Pinpoint the cell where the given text exists, returning its [x, y] midpoint coordinate. 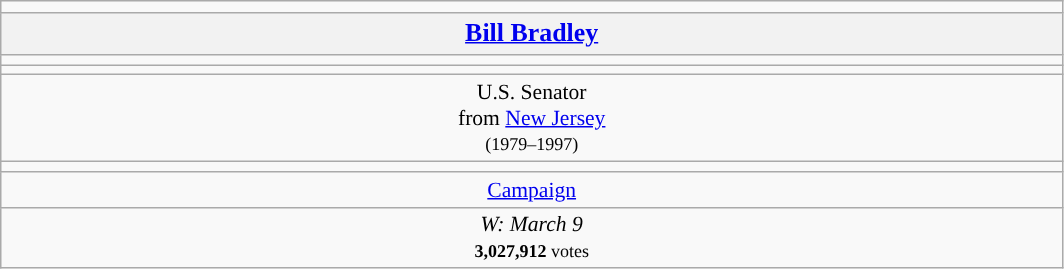
U.S. Senatorfrom New Jersey(1979–1997) [532, 118]
Campaign [532, 190]
Bill Bradley [532, 34]
W: March 93,027,912 votes [532, 238]
